From the cell containing the given text, extract its center point as [x, y] coordinate. 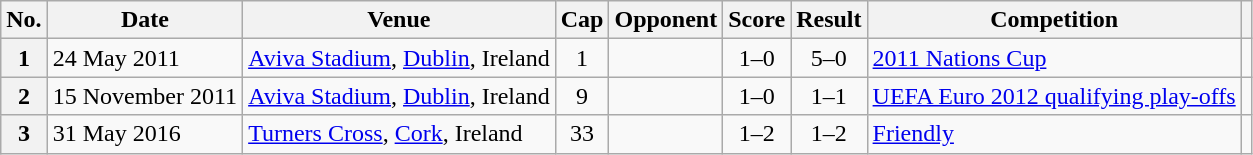
Date [144, 20]
No. [24, 20]
Friendly [1054, 134]
Score [757, 20]
3 [24, 134]
Opponent [666, 20]
33 [582, 134]
15 November 2011 [144, 96]
Result [829, 20]
2 [24, 96]
2011 Nations Cup [1054, 58]
Turners Cross, Cork, Ireland [400, 134]
1–1 [829, 96]
Competition [1054, 20]
Venue [400, 20]
Cap [582, 20]
5–0 [829, 58]
UEFA Euro 2012 qualifying play-offs [1054, 96]
31 May 2016 [144, 134]
24 May 2011 [144, 58]
9 [582, 96]
